Pinpoint the cell where the given text exists, returning its [x, y] midpoint coordinate. 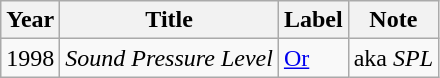
Sound Pressure Level [170, 58]
Note [393, 20]
Label [313, 20]
1998 [30, 58]
Year [30, 20]
aka SPL [393, 58]
Or [313, 58]
Title [170, 20]
